From the cell containing the given text, extract its center point as (x, y) coordinate. 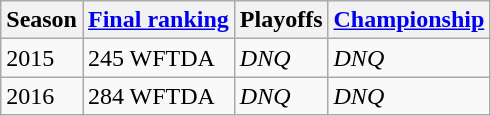
Season (42, 20)
Final ranking (158, 20)
2015 (42, 58)
284 WFTDA (158, 96)
Playoffs (281, 20)
2016 (42, 96)
Championship (409, 20)
245 WFTDA (158, 58)
